Extract the (X, Y) coordinate from the center of the cell holding the provided text.  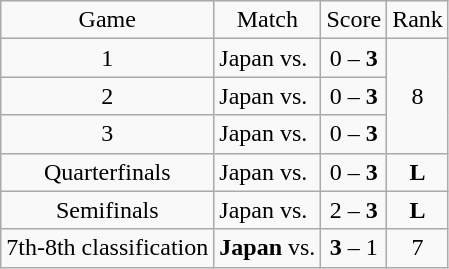
2 – 3 (354, 210)
3 – 1 (354, 248)
Score (354, 20)
Match (268, 20)
8 (418, 96)
7th-8th classification (108, 248)
7 (418, 248)
Quarterfinals (108, 172)
1 (108, 58)
3 (108, 134)
Game (108, 20)
Rank (418, 20)
Semifinals (108, 210)
2 (108, 96)
